Output the [X, Y] coordinate of the center of the cell containing the given text.  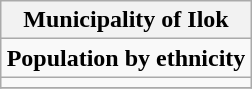
Municipality of Ilok [126, 20]
Population by ethnicity [126, 58]
